For the text-containing cell, return its midpoint in (X, Y) coordinate format. 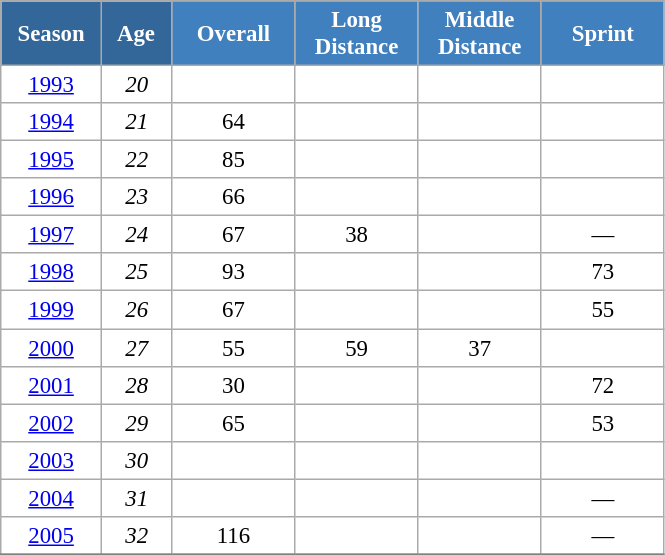
24 (136, 235)
26 (136, 310)
72 (602, 385)
2001 (52, 385)
73 (602, 273)
21 (136, 122)
1993 (52, 85)
116 (234, 536)
Middle Distance (480, 34)
1994 (52, 122)
Long Distance (356, 34)
1995 (52, 160)
28 (136, 385)
59 (356, 348)
22 (136, 160)
25 (136, 273)
Age (136, 34)
2002 (52, 423)
Sprint (602, 34)
Overall (234, 34)
1998 (52, 273)
65 (234, 423)
2000 (52, 348)
23 (136, 197)
20 (136, 85)
53 (602, 423)
64 (234, 122)
37 (480, 348)
85 (234, 160)
1996 (52, 197)
66 (234, 197)
2003 (52, 460)
29 (136, 423)
1999 (52, 310)
27 (136, 348)
31 (136, 498)
Season (52, 34)
32 (136, 536)
2005 (52, 536)
2004 (52, 498)
38 (356, 235)
93 (234, 273)
1997 (52, 235)
